Locate the cell with the specified text and output its (X, Y) center coordinate. 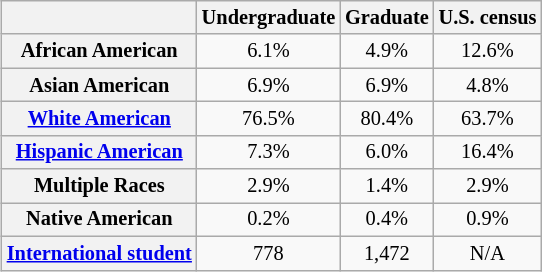
Multiple Races (100, 186)
Undergraduate (268, 18)
Graduate (386, 18)
778 (268, 253)
Native American (100, 220)
7.3% (268, 152)
Asian American (100, 85)
0.2% (268, 220)
4.9% (386, 51)
12.6% (488, 51)
6.0% (386, 152)
International student (100, 253)
White American (100, 119)
80.4% (386, 119)
1.4% (386, 186)
0.9% (488, 220)
0.4% (386, 220)
African American (100, 51)
N/A (488, 253)
76.5% (268, 119)
63.7% (488, 119)
4.8% (488, 85)
U.S. census (488, 18)
Hispanic American (100, 152)
16.4% (488, 152)
1,472 (386, 253)
6.1% (268, 51)
